Detect which cell encompasses the target text, then output its (x, y) center coordinate. 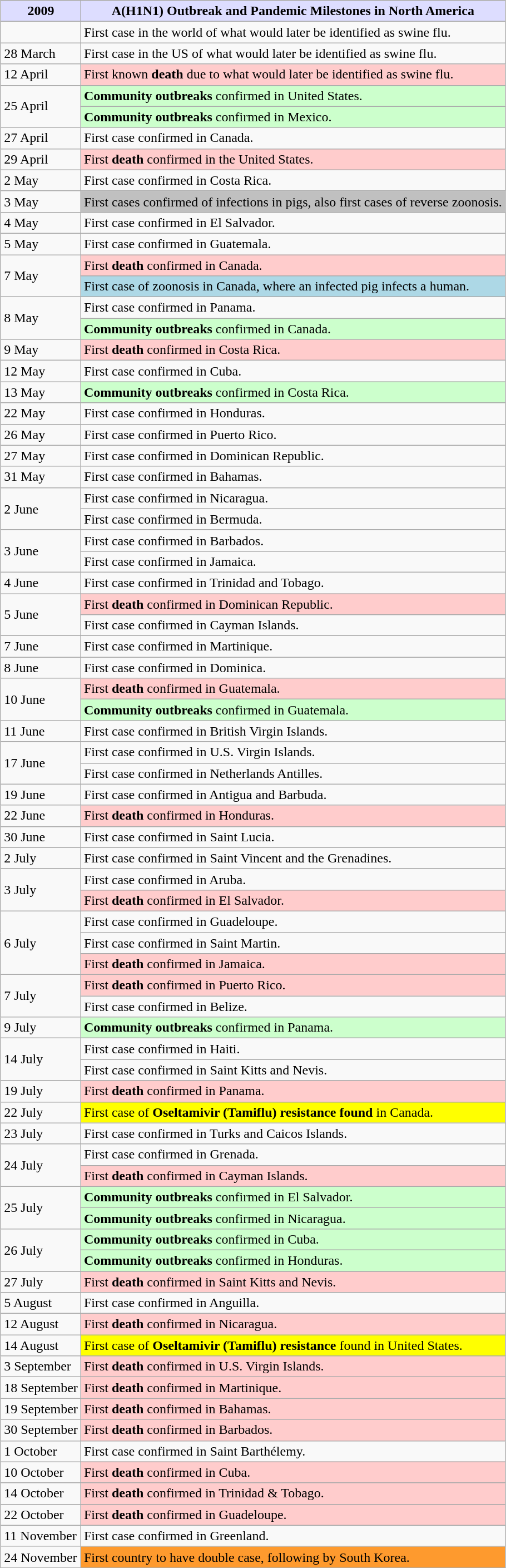
2 July (41, 858)
First case in the world of what would later be identified as swine flu. (292, 32)
First case confirmed in Cuba. (292, 371)
8 June (41, 668)
3 May (41, 201)
27 May (41, 456)
First case confirmed in Nicaragua. (292, 498)
22 May (41, 413)
First case confirmed in Guatemala. (292, 244)
13 May (41, 392)
8 May (41, 318)
3 September (41, 1367)
First case confirmed in Costa Rica. (292, 180)
4 May (41, 223)
First case of Oseltamivir (Tamiflu) resistance found in United States. (292, 1345)
First death confirmed in U.S. Virgin Islands. (292, 1367)
First case confirmed in Honduras. (292, 413)
First case confirmed in Saint Lucia. (292, 837)
12 May (41, 371)
First death confirmed in Jamaica. (292, 964)
First death confirmed in Guatemala. (292, 689)
30 September (41, 1430)
9 July (41, 1028)
First case confirmed in Guadeloupe. (292, 921)
10 October (41, 1472)
Community outbreaks confirmed in United States. (292, 96)
11 November (41, 1536)
First death confirmed in the United States. (292, 159)
5 May (41, 244)
First case confirmed in Trinidad and Tobago. (292, 583)
10 June (41, 699)
First case confirmed in U.S. Virgin Islands. (292, 752)
22 July (41, 1112)
19 September (41, 1409)
25 July (41, 1207)
30 June (41, 837)
First case confirmed in Aruba. (292, 879)
First case confirmed in Bahamas. (292, 477)
17 June (41, 763)
First case confirmed in Grenada. (292, 1155)
22 June (41, 816)
7 July (41, 996)
First death confirmed in Costa Rica. (292, 350)
First country to have double case, following by South Korea. (292, 1557)
14 July (41, 1059)
Community outbreaks confirmed in Canada. (292, 329)
First case confirmed in British Virgin Islands. (292, 731)
First known death due to what would later be identified as swine flu. (292, 75)
First case confirmed in Haiti. (292, 1049)
2 May (41, 180)
23 July (41, 1133)
First case confirmed in Panama. (292, 308)
19 July (41, 1091)
First case confirmed in Greenland. (292, 1536)
1 October (41, 1451)
First death confirmed in Dominican Republic. (292, 604)
First case confirmed in Cayman Islands. (292, 625)
24 November (41, 1557)
First death confirmed in Trinidad & Tobago. (292, 1493)
7 May (41, 276)
First case confirmed in Puerto Rico. (292, 435)
First case of Oseltamivir (Tamiflu) resistance found in Canada. (292, 1112)
First death confirmed in Cayman Islands. (292, 1176)
First case confirmed in Saint Vincent and the Grenadines. (292, 858)
7 June (41, 647)
9 May (41, 350)
22 October (41, 1515)
2009 (41, 11)
First case confirmed in Dominica. (292, 668)
First case confirmed in Antigua and Barbuda. (292, 795)
First death confirmed in Saint Kitts and Nevis. (292, 1281)
First death confirmed in Martinique. (292, 1388)
Community outbreaks confirmed in Panama. (292, 1028)
First death confirmed in Honduras. (292, 816)
First case in the US of what would later be identified as swine flu. (292, 53)
19 June (41, 795)
2 June (41, 509)
14 October (41, 1493)
First death confirmed in Barbados. (292, 1430)
First case confirmed in Bermuda. (292, 519)
4 June (41, 583)
3 June (41, 551)
First case confirmed in Dominican Republic. (292, 456)
First case confirmed in Barbados. (292, 540)
First case confirmed in Netherlands Antilles. (292, 773)
6 July (41, 943)
First case confirmed in Jamaica. (292, 561)
First death confirmed in Bahamas. (292, 1409)
Community outbreaks confirmed in Guatemala. (292, 710)
First death confirmed in Puerto Rico. (292, 985)
3 July (41, 890)
First death confirmed in Cuba. (292, 1472)
First case confirmed in Canada. (292, 138)
First case confirmed in Saint Barthélemy. (292, 1451)
18 September (41, 1388)
26 May (41, 435)
26 July (41, 1250)
31 May (41, 477)
First case confirmed in Saint Kitts and Nevis. (292, 1070)
First case confirmed in El Salvador. (292, 223)
Community outbreaks confirmed in El Salvador. (292, 1197)
First case confirmed in Saint Martin. (292, 943)
Community outbreaks confirmed in Mexico. (292, 117)
First death confirmed in Canada. (292, 265)
First death confirmed in Nicaragua. (292, 1324)
24 July (41, 1165)
29 April (41, 159)
First cases confirmed of infections in pigs, also first cases of reverse zoonosis. (292, 201)
27 April (41, 138)
First death confirmed in Guadeloupe. (292, 1515)
5 June (41, 614)
First case confirmed in Martinique. (292, 647)
First death confirmed in El Salvador. (292, 900)
First case confirmed in Anguilla. (292, 1303)
A(H1N1) Outbreak and Pandemic Milestones in North America (292, 11)
27 July (41, 1281)
12 April (41, 75)
Community outbreaks confirmed in Nicaragua. (292, 1218)
14 August (41, 1345)
First case confirmed in Belize. (292, 1007)
11 June (41, 731)
25 April (41, 106)
12 August (41, 1324)
First case confirmed in Turks and Caicos Islands. (292, 1133)
Community outbreaks confirmed in Costa Rica. (292, 392)
First death confirmed in Panama. (292, 1091)
Community outbreaks confirmed in Honduras. (292, 1260)
28 March (41, 53)
Community outbreaks confirmed in Cuba. (292, 1239)
First case of zoonosis in Canada, where an infected pig infects a human. (292, 287)
5 August (41, 1303)
